Return [X, Y] of the center of cell containing provided text 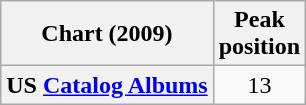
US Catalog Albums [107, 85]
13 [259, 85]
Peakposition [259, 34]
Chart (2009) [107, 34]
